From the cell containing the given text, extract its center point as (x, y) coordinate. 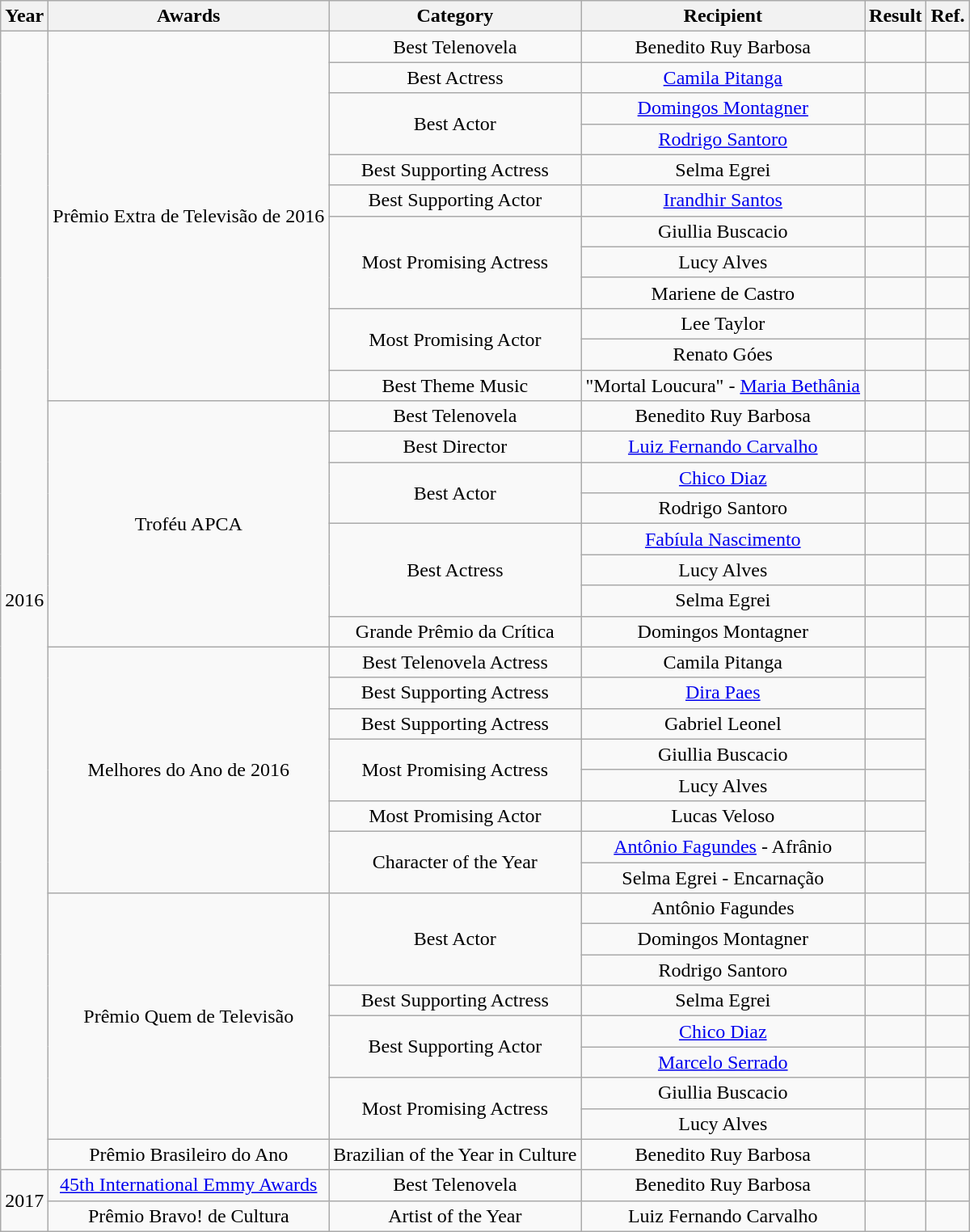
Fabíula Nascimento (723, 539)
Best Telenovela Actress (455, 662)
Best Theme Music (455, 386)
Awards (189, 16)
Irandhir Santos (723, 200)
45th International Emmy Awards (189, 1185)
Mariene de Castro (723, 293)
Antônio Fagundes - Afrânio (723, 846)
Melhores do Ano de 2016 (189, 770)
Antônio Fagundes (723, 909)
2017 (24, 1200)
Best Director (455, 447)
Selma Egrei - Encarnação (723, 877)
Prêmio Brasileiro do Ano (189, 1154)
Prêmio Extra de Televisão de 2016 (189, 217)
Renato Góes (723, 354)
Dira Paes (723, 693)
Grande Prêmio da Crítica (455, 631)
Gabriel Leonel (723, 724)
Prêmio Bravo! de Cultura (189, 1216)
Brazilian of the Year in Culture (455, 1154)
Lee Taylor (723, 323)
Prêmio Quem de Televisão (189, 1016)
Recipient (723, 16)
Troféu APCA (189, 524)
Character of the Year (455, 862)
Artist of the Year (455, 1216)
Year (24, 16)
Lucas Veloso (723, 816)
Category (455, 16)
2016 (24, 601)
"Mortal Loucura" - Maria Bethânia (723, 386)
Result (896, 16)
Marcelo Serrado (723, 1062)
Ref. (947, 16)
